Locate the cell with the specified text and output its (x, y) center coordinate. 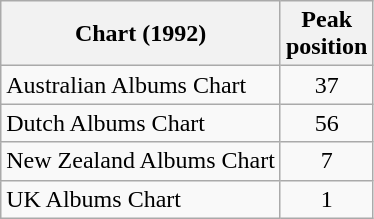
Peakposition (326, 34)
New Zealand Albums Chart (141, 161)
Chart (1992) (141, 34)
7 (326, 161)
Dutch Albums Chart (141, 123)
Australian Albums Chart (141, 85)
UK Albums Chart (141, 199)
37 (326, 85)
1 (326, 199)
56 (326, 123)
